Detect which cell encompasses the target text, then output its (x, y) center coordinate. 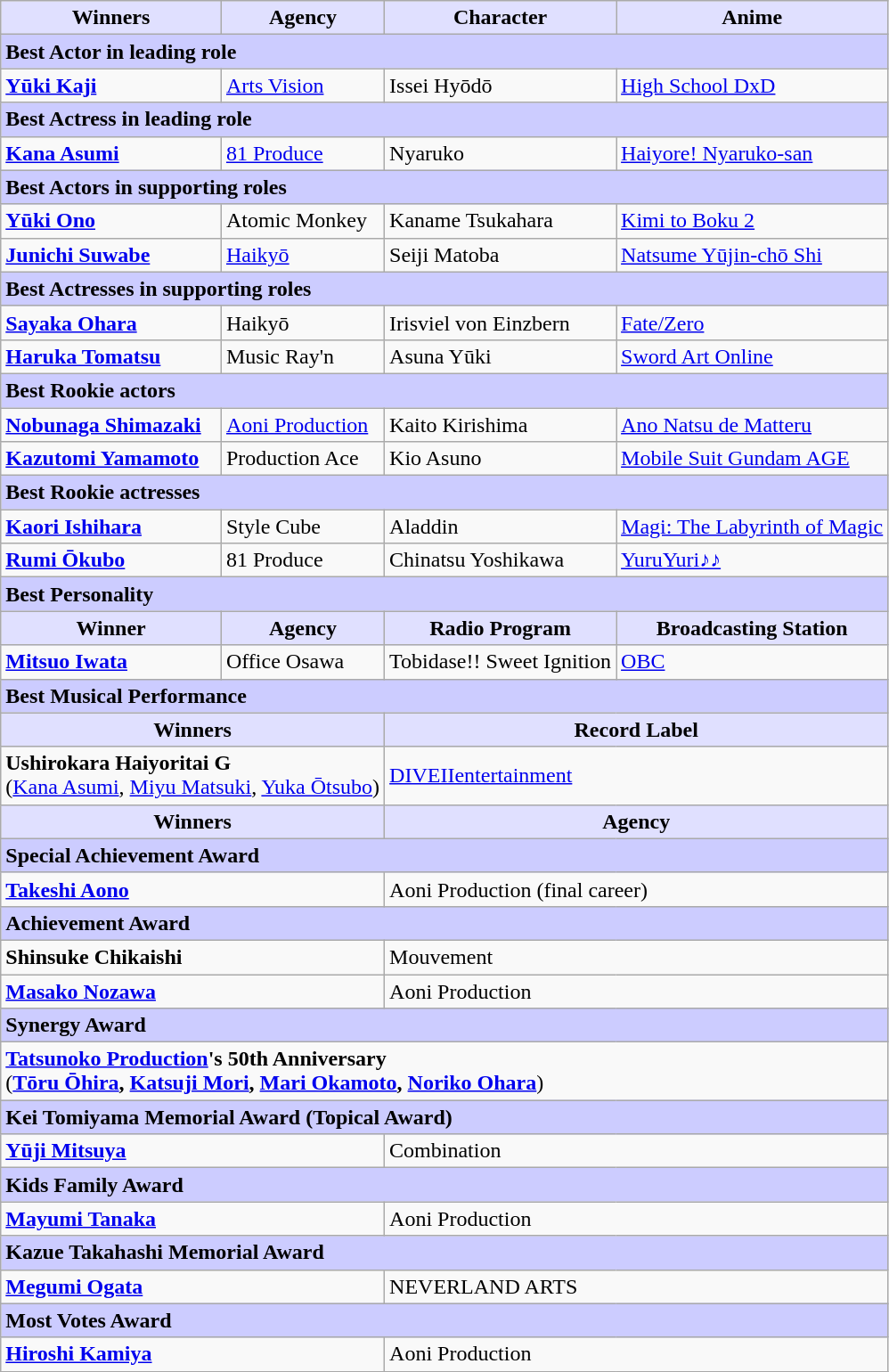
Atomic Monkey (303, 221)
Best Actress in leading role (444, 119)
Kazue Takahashi Memorial Award (444, 1253)
Production Ace (303, 459)
Character (501, 18)
High School DxD (752, 86)
Combination (636, 1151)
Kids Family Award (444, 1185)
Kaori Ishihara (111, 527)
Kana Asumi (111, 153)
Ano Natsu de Matteru (752, 425)
Kaito Kirishima (501, 425)
Style Cube (303, 527)
Best Actresses in supporting roles (444, 289)
Ushirokara Haiyoritai G (Kana Asumi, Miyu Matsuki, Yuka Ōtsubo) (192, 775)
Kimi to Boku 2 (752, 221)
Music Ray'n (303, 356)
Nyaruko (501, 153)
Sayaka Ohara (111, 323)
Arts Vision (303, 86)
Anime (752, 18)
Aoni Production (final career) (636, 889)
Nobunaga Shimazaki (111, 425)
Mitsuo Iwata (111, 662)
Rumi Ōkubo (111, 560)
Kio Asuno (501, 459)
NEVERLAND ARTS (636, 1286)
Mobile Suit Gundam AGE (752, 459)
Best Rookie actresses (444, 493)
Yūki Ono (111, 221)
Kei Tomiyama Memorial Award (Topical Award) (444, 1117)
Shinsuke Chikaishi (192, 957)
Best Actors in supporting roles (444, 187)
Haruka Tomatsu (111, 356)
OBC (752, 662)
Record Label (636, 730)
Issei Hyōdō (501, 86)
Seiji Matoba (501, 255)
Chinatsu Yoshikawa (501, 560)
Mouvement (636, 957)
Kaname Tsukahara (501, 221)
Sword Art Online (752, 356)
Broadcasting Station (752, 628)
Magi: The Labyrinth of Magic (752, 527)
Best Personality (444, 594)
Kazutomi Yamamoto (111, 459)
Fate/Zero (752, 323)
Yūki Kaji (111, 86)
YuruYuri♪♪ (752, 560)
Asuna Yūki (501, 356)
Best Musical Performance (444, 696)
Junichi Suwabe (111, 255)
Tatsunoko Production's 50th Anniversary (Tōru Ōhira, Katsuji Mori, Mari Okamoto, Noriko Ohara) (444, 1071)
Winner (111, 628)
Megumi Ogata (192, 1286)
Synergy Award (444, 1025)
Best Rookie actors (444, 390)
Natsume Yūjin-chō Shi (752, 255)
Irisviel von Einzbern (501, 323)
Achievement Award (444, 923)
Radio Program (501, 628)
Office Osawa (303, 662)
Special Achievement Award (444, 855)
Takeshi Aono (192, 889)
Masako Nozawa (192, 992)
Best Actor in leading role (444, 52)
Tobidase!! Sweet Ignition (501, 662)
Haiyore! Nyaruko-san (752, 153)
DIVEIIentertainment (636, 775)
Mayumi Tanaka (192, 1219)
Most Votes Award (444, 1320)
Aladdin (501, 527)
Yūji Mitsuya (192, 1151)
Hiroshi Kamiya (192, 1354)
